For the text-containing cell, return its midpoint in [X, Y] coordinate format. 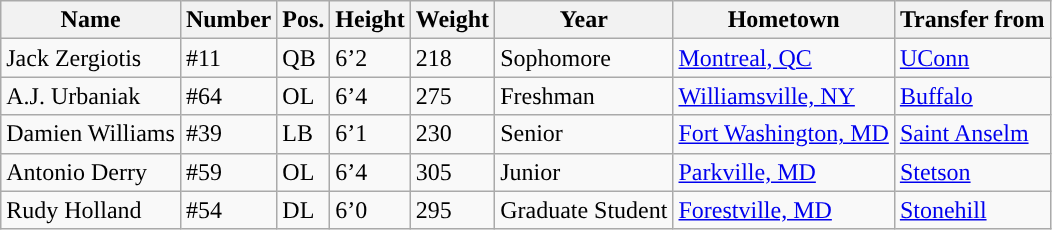
Stonehill [972, 210]
Name [91, 20]
Weight [452, 20]
Forestville, MD [784, 210]
6’1 [370, 134]
Parkville, MD [784, 172]
Number [228, 20]
Williamsville, NY [784, 96]
Sophomore [584, 58]
A.J. Urbaniak [91, 96]
Rudy Holland [91, 210]
Fort Washington, MD [784, 134]
#64 [228, 96]
Freshman [584, 96]
#11 [228, 58]
275 [452, 96]
QB [304, 58]
LB [304, 134]
Height [370, 20]
Antonio Derry [91, 172]
6’0 [370, 210]
DL [304, 210]
Montreal, QC [784, 58]
6’2 [370, 58]
Buffalo [972, 96]
Senior [584, 134]
Hometown [784, 20]
Year [584, 20]
Saint Anselm [972, 134]
295 [452, 210]
218 [452, 58]
Pos. [304, 20]
Junior [584, 172]
Damien Williams [91, 134]
UConn [972, 58]
230 [452, 134]
#54 [228, 210]
Stetson [972, 172]
Jack Zergiotis [91, 58]
305 [452, 172]
#39 [228, 134]
Graduate Student [584, 210]
Transfer from [972, 20]
#59 [228, 172]
